Detect which cell encompasses the target text, then output its (X, Y) center coordinate. 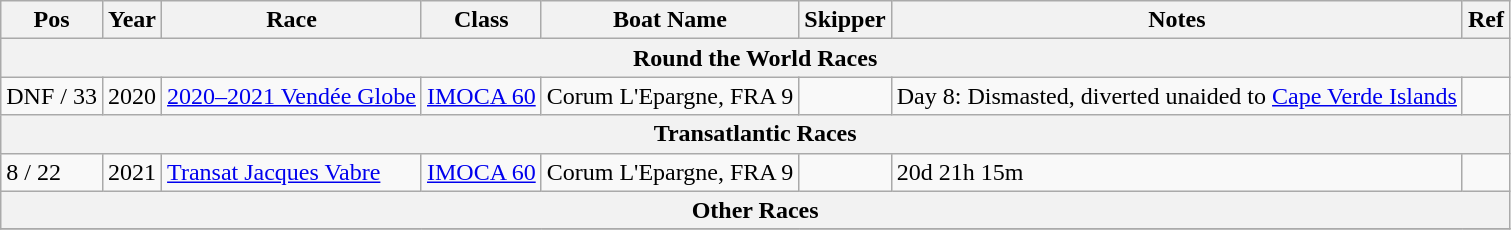
20d 21h 15m (1176, 172)
Other Races (756, 210)
2020–2021 Vendée Globe (292, 96)
Boat Name (670, 20)
Notes (1176, 20)
2020 (132, 96)
8 / 22 (52, 172)
Round the World Races (756, 58)
Class (481, 20)
Year (132, 20)
Skipper (845, 20)
Race (292, 20)
DNF / 33 (52, 96)
Transat Jacques Vabre (292, 172)
Ref (1486, 20)
Pos (52, 20)
2021 (132, 172)
Transatlantic Races (756, 134)
Day 8: Dismasted, diverted unaided to Cape Verde Islands (1176, 96)
